Return [x, y] of the center of cell containing provided text 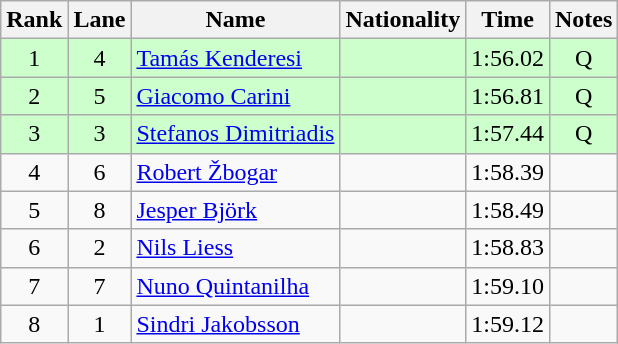
Nationality [403, 20]
1:57.44 [508, 134]
1:58.83 [508, 248]
Notes [583, 20]
1:56.02 [508, 58]
Stefanos Dimitriadis [236, 134]
1:58.39 [508, 172]
Tamás Kenderesi [236, 58]
Lane [100, 20]
Nils Liess [236, 248]
Robert Žbogar [236, 172]
1:58.49 [508, 210]
1:56.81 [508, 96]
1:59.12 [508, 324]
Time [508, 20]
1:59.10 [508, 286]
Jesper Björk [236, 210]
Sindri Jakobsson [236, 324]
Nuno Quintanilha [236, 286]
Name [236, 20]
Rank [34, 20]
Giacomo Carini [236, 96]
